Find where the given text appears and provide that cell's center as (X, Y) coordinate. 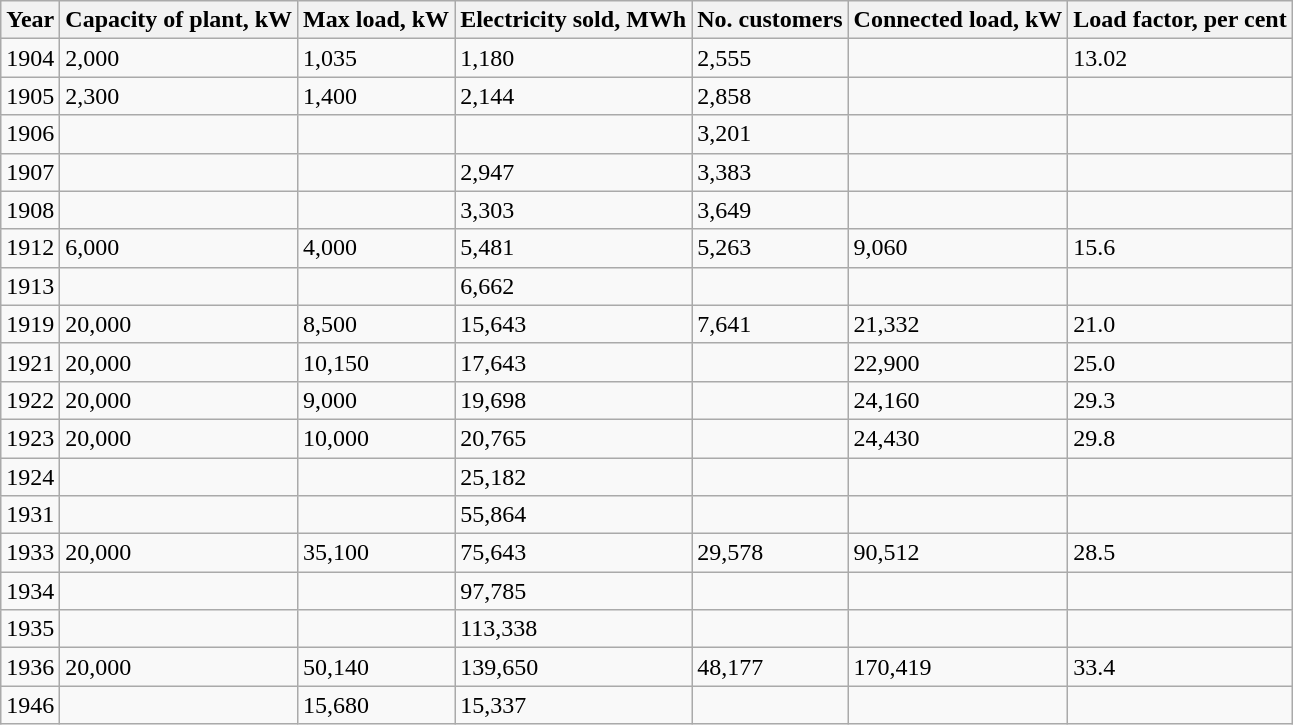
50,140 (376, 667)
1924 (30, 477)
97,785 (574, 591)
4,000 (376, 248)
1936 (30, 667)
Year (30, 20)
1933 (30, 553)
10,000 (376, 438)
5,481 (574, 248)
5,263 (770, 248)
20,765 (574, 438)
21.0 (1180, 324)
Max load, kW (376, 20)
2,000 (179, 58)
1913 (30, 286)
2,555 (770, 58)
3,303 (574, 210)
7,641 (770, 324)
22,900 (958, 362)
1908 (30, 210)
9,000 (376, 400)
15,337 (574, 705)
2,300 (179, 96)
139,650 (574, 667)
Connected load, kW (958, 20)
17,643 (574, 362)
15,680 (376, 705)
24,160 (958, 400)
29,578 (770, 553)
1904 (30, 58)
19,698 (574, 400)
Capacity of plant, kW (179, 20)
21,332 (958, 324)
1912 (30, 248)
1922 (30, 400)
6,000 (179, 248)
48,177 (770, 667)
113,338 (574, 629)
Electricity sold, MWh (574, 20)
1923 (30, 438)
170,419 (958, 667)
6,662 (574, 286)
35,100 (376, 553)
1,035 (376, 58)
1931 (30, 515)
8,500 (376, 324)
55,864 (574, 515)
1,400 (376, 96)
90,512 (958, 553)
10,150 (376, 362)
3,649 (770, 210)
24,430 (958, 438)
1934 (30, 591)
75,643 (574, 553)
1,180 (574, 58)
1919 (30, 324)
1905 (30, 96)
29.3 (1180, 400)
33.4 (1180, 667)
1946 (30, 705)
13.02 (1180, 58)
2,947 (574, 172)
Load factor, per cent (1180, 20)
No. customers (770, 20)
1935 (30, 629)
29.8 (1180, 438)
15.6 (1180, 248)
1921 (30, 362)
1907 (30, 172)
3,201 (770, 134)
2,858 (770, 96)
9,060 (958, 248)
25,182 (574, 477)
15,643 (574, 324)
2,144 (574, 96)
3,383 (770, 172)
28.5 (1180, 553)
25.0 (1180, 362)
1906 (30, 134)
